Capture the cell that displays the provided text and extract its [X, Y] central coordinate. 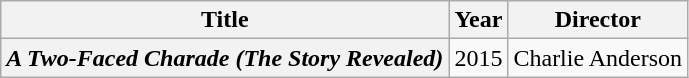
Charlie Anderson [598, 58]
Title [225, 20]
2015 [478, 58]
Director [598, 20]
A Two-Faced Charade (The Story Revealed) [225, 58]
Year [478, 20]
